Provide the [x, y] coordinate of the cell's center where the given text is located.  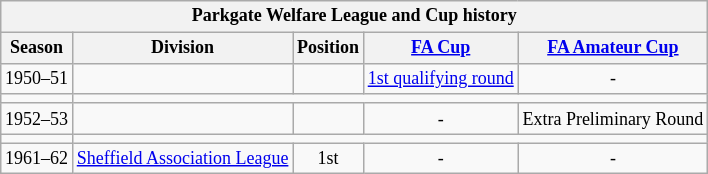
Position [328, 48]
1961–62 [37, 158]
Extra Preliminary Round [613, 118]
Sheffield Association League [182, 158]
Season [37, 48]
1st qualifying round [440, 78]
FA Amateur Cup [613, 48]
Division [182, 48]
1952–53 [37, 118]
FA Cup [440, 48]
1950–51 [37, 78]
Parkgate Welfare League and Cup history [354, 16]
1st [328, 158]
